Identify which cell holds the provided text, then report its (x, y) central coordinate. 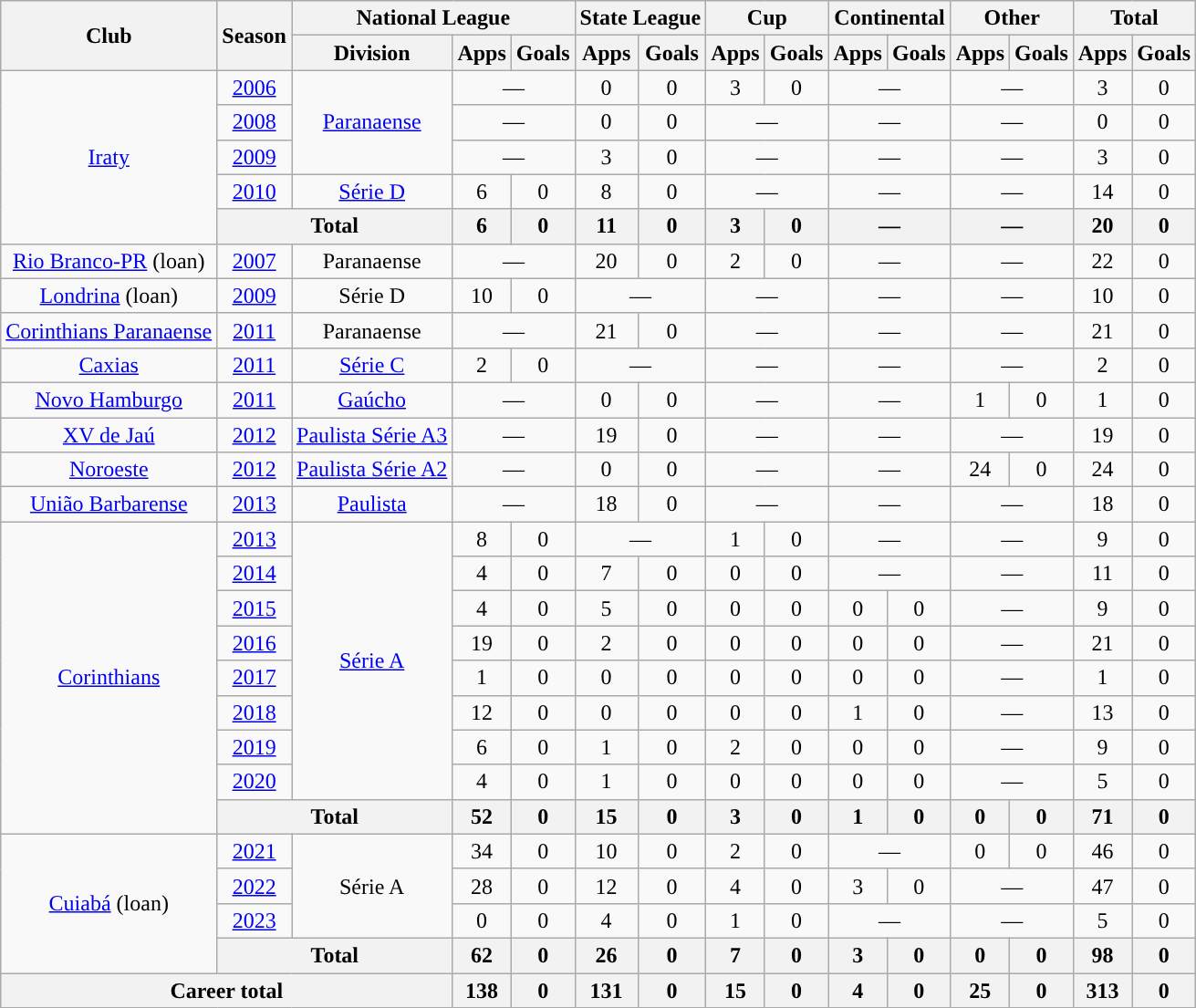
2008 (255, 122)
Paulista Série A2 (372, 470)
26 (606, 955)
71 (1102, 816)
138 (482, 990)
52 (482, 816)
Paulista (372, 504)
National League (434, 18)
98 (1102, 955)
Gaúcho (372, 400)
2023 (255, 920)
Iraty (109, 157)
Continental (889, 18)
Londrina (loan) (109, 296)
14 (1102, 192)
Cuiabá (loan) (109, 903)
Club (109, 36)
131 (606, 990)
Season (255, 36)
2017 (255, 678)
2010 (255, 192)
28 (482, 886)
Rio Branco-PR (loan) (109, 261)
25 (980, 990)
Série C (372, 365)
46 (1102, 851)
2019 (255, 747)
Paulista Série A3 (372, 435)
2014 (255, 574)
2015 (255, 608)
2022 (255, 886)
Cup (767, 18)
Career total (226, 990)
XV de Jaú (109, 435)
União Barbarense (109, 504)
Caxias (109, 365)
Corinthians (109, 679)
Other (1012, 18)
Novo Hamburgo (109, 400)
313 (1102, 990)
2016 (255, 643)
47 (1102, 886)
13 (1102, 712)
Division (372, 53)
34 (482, 851)
22 (1102, 261)
Noroeste (109, 470)
Corinthians Paranaense (109, 330)
2018 (255, 712)
2020 (255, 782)
2021 (255, 851)
State League (640, 18)
62 (482, 955)
2007 (255, 261)
2006 (255, 88)
